From the cell containing the given text, extract its center point as (x, y) coordinate. 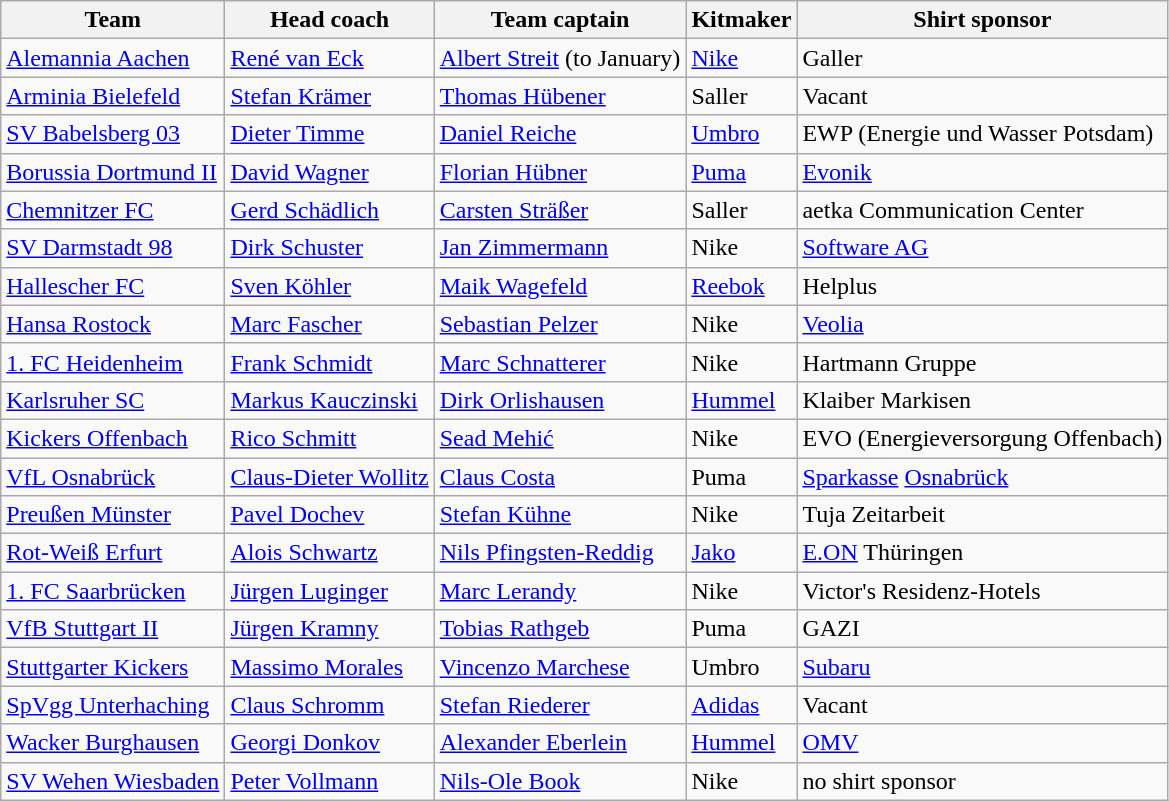
Thomas Hübener (560, 96)
Sven Köhler (330, 286)
Klaiber Markisen (982, 400)
no shirt sponsor (982, 781)
Marc Lerandy (560, 591)
Alois Schwartz (330, 553)
Alexander Eberlein (560, 743)
Dirk Schuster (330, 248)
VfB Stuttgart II (113, 629)
Team (113, 20)
Kickers Offenbach (113, 438)
Evonik (982, 172)
Nils-Ole Book (560, 781)
Claus Costa (560, 477)
Adidas (742, 705)
Victor's Residenz-Hotels (982, 591)
EWP (Energie und Wasser Potsdam) (982, 134)
Kitmaker (742, 20)
Preußen Münster (113, 515)
Florian Hübner (560, 172)
EVO (Energieversorgung Offenbach) (982, 438)
Massimo Morales (330, 667)
Sead Mehić (560, 438)
Veolia (982, 324)
E.ON Thüringen (982, 553)
Tuja Zeitarbeit (982, 515)
SpVgg Unterhaching (113, 705)
Hansa Rostock (113, 324)
aetka Communication Center (982, 210)
Marc Schnatterer (560, 362)
Jan Zimmermann (560, 248)
Georgi Donkov (330, 743)
SV Babelsberg 03 (113, 134)
Rico Schmitt (330, 438)
Gerd Schädlich (330, 210)
Jako (742, 553)
Frank Schmidt (330, 362)
Dirk Orlishausen (560, 400)
Pavel Dochev (330, 515)
Dieter Timme (330, 134)
Peter Vollmann (330, 781)
SV Darmstadt 98 (113, 248)
Karlsruher SC (113, 400)
Claus Schromm (330, 705)
Hartmann Gruppe (982, 362)
Jürgen Luginger (330, 591)
Borussia Dortmund II (113, 172)
Claus-Dieter Wollitz (330, 477)
Stefan Kühne (560, 515)
Markus Kauczinski (330, 400)
Sebastian Pelzer (560, 324)
Head coach (330, 20)
Maik Wagefeld (560, 286)
Shirt sponsor (982, 20)
Nils Pfingsten-Reddig (560, 553)
Helplus (982, 286)
1. FC Saarbrücken (113, 591)
Sparkasse Osnabrück (982, 477)
Stefan Riederer (560, 705)
Vincenzo Marchese (560, 667)
Stuttgarter Kickers (113, 667)
Albert Streit (to January) (560, 58)
Daniel Reiche (560, 134)
Arminia Bielefeld (113, 96)
David Wagner (330, 172)
OMV (982, 743)
Wacker Burghausen (113, 743)
Carsten Sträßer (560, 210)
Stefan Krämer (330, 96)
Jürgen Kramny (330, 629)
VfL Osnabrück (113, 477)
Tobias Rathgeb (560, 629)
SV Wehen Wiesbaden (113, 781)
Reebok (742, 286)
René van Eck (330, 58)
Marc Fascher (330, 324)
Galler (982, 58)
Team captain (560, 20)
Chemnitzer FC (113, 210)
Alemannia Aachen (113, 58)
1. FC Heidenheim (113, 362)
Hallescher FC (113, 286)
Software AG (982, 248)
Subaru (982, 667)
Rot-Weiß Erfurt (113, 553)
GAZI (982, 629)
